Provide the (x, y) coordinate of the cell's center where the given text is located.  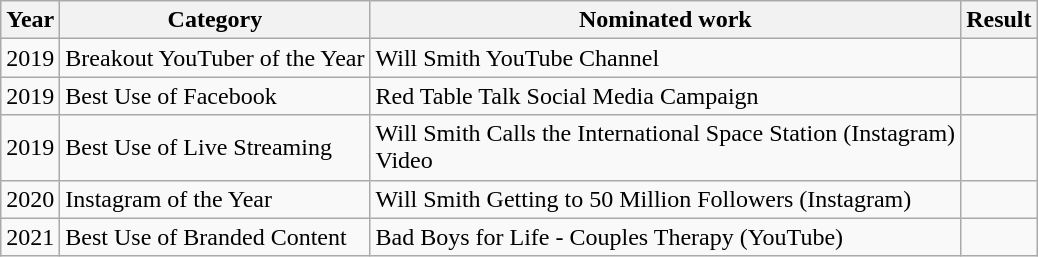
2020 (30, 199)
Will Smith Calls the International Space Station (Instagram)Video (666, 148)
Breakout YouTuber of the Year (215, 58)
Will Smith YouTube Channel (666, 58)
Best Use of Live Streaming (215, 148)
Result (999, 20)
Best Use of Branded Content (215, 237)
Nominated work (666, 20)
Will Smith Getting to 50 Million Followers (Instagram) (666, 199)
Year (30, 20)
Red Table Talk Social Media Campaign (666, 96)
2021 (30, 237)
Bad Boys for Life - Couples Therapy (YouTube) (666, 237)
Best Use of Facebook (215, 96)
Instagram of the Year (215, 199)
Category (215, 20)
